Find where the given text appears and provide that cell's center as [x, y] coordinate. 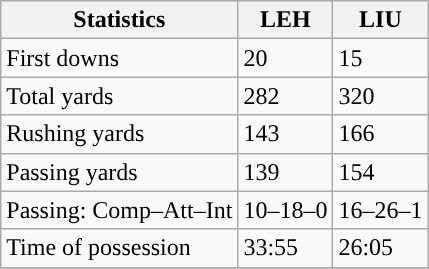
139 [286, 172]
Rushing yards [120, 134]
143 [286, 134]
320 [380, 96]
LEH [286, 20]
Time of possession [120, 248]
Passing yards [120, 172]
First downs [120, 58]
Statistics [120, 20]
20 [286, 58]
166 [380, 134]
Passing: Comp–Att–Int [120, 210]
LIU [380, 20]
33:55 [286, 248]
16–26–1 [380, 210]
26:05 [380, 248]
282 [286, 96]
15 [380, 58]
10–18–0 [286, 210]
Total yards [120, 96]
154 [380, 172]
